Find where the given text appears and provide that cell's center as (X, Y) coordinate. 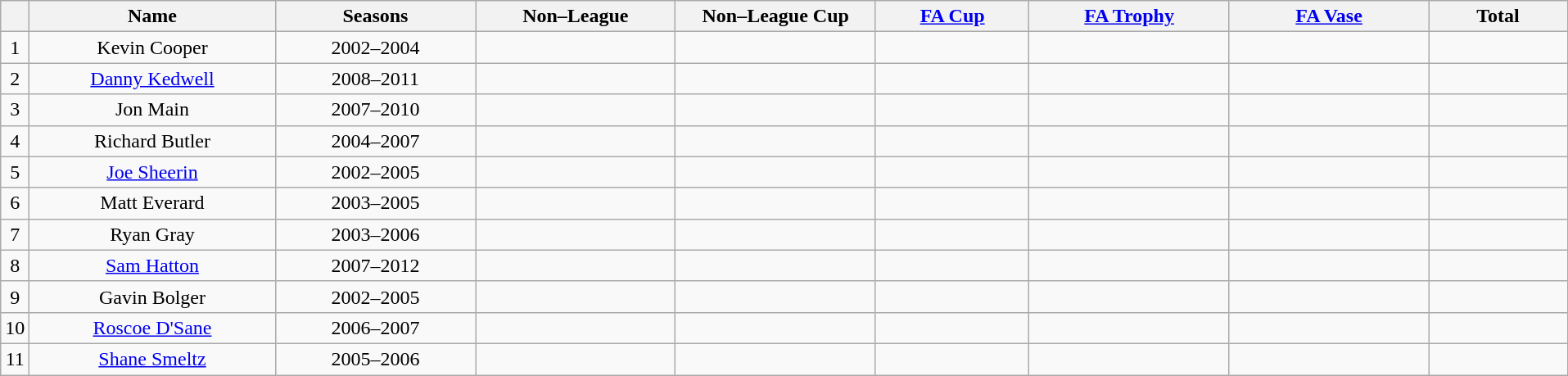
Ryan Gray (152, 234)
Roscoe D'Sane (152, 328)
2003–2005 (375, 203)
2003–2006 (375, 234)
FA Trophy (1129, 16)
Non–League Cup (775, 16)
Sam Hatton (152, 265)
9 (15, 297)
10 (15, 328)
1 (15, 48)
Seasons (375, 16)
FA Cup (952, 16)
Shane Smeltz (152, 359)
Matt Everard (152, 203)
7 (15, 234)
Richard Butler (152, 141)
2006–2007 (375, 328)
6 (15, 203)
2005–2006 (375, 359)
2002–2004 (375, 48)
2007–2012 (375, 265)
FA Vase (1329, 16)
3 (15, 110)
2004–2007 (375, 141)
Kevin Cooper (152, 48)
2 (15, 79)
5 (15, 172)
2007–2010 (375, 110)
4 (15, 141)
Gavin Bolger (152, 297)
11 (15, 359)
Name (152, 16)
2008–2011 (375, 79)
Jon Main (152, 110)
Non–League (576, 16)
8 (15, 265)
Danny Kedwell (152, 79)
Total (1498, 16)
Joe Sheerin (152, 172)
